From the cell containing the given text, extract its center point as [x, y] coordinate. 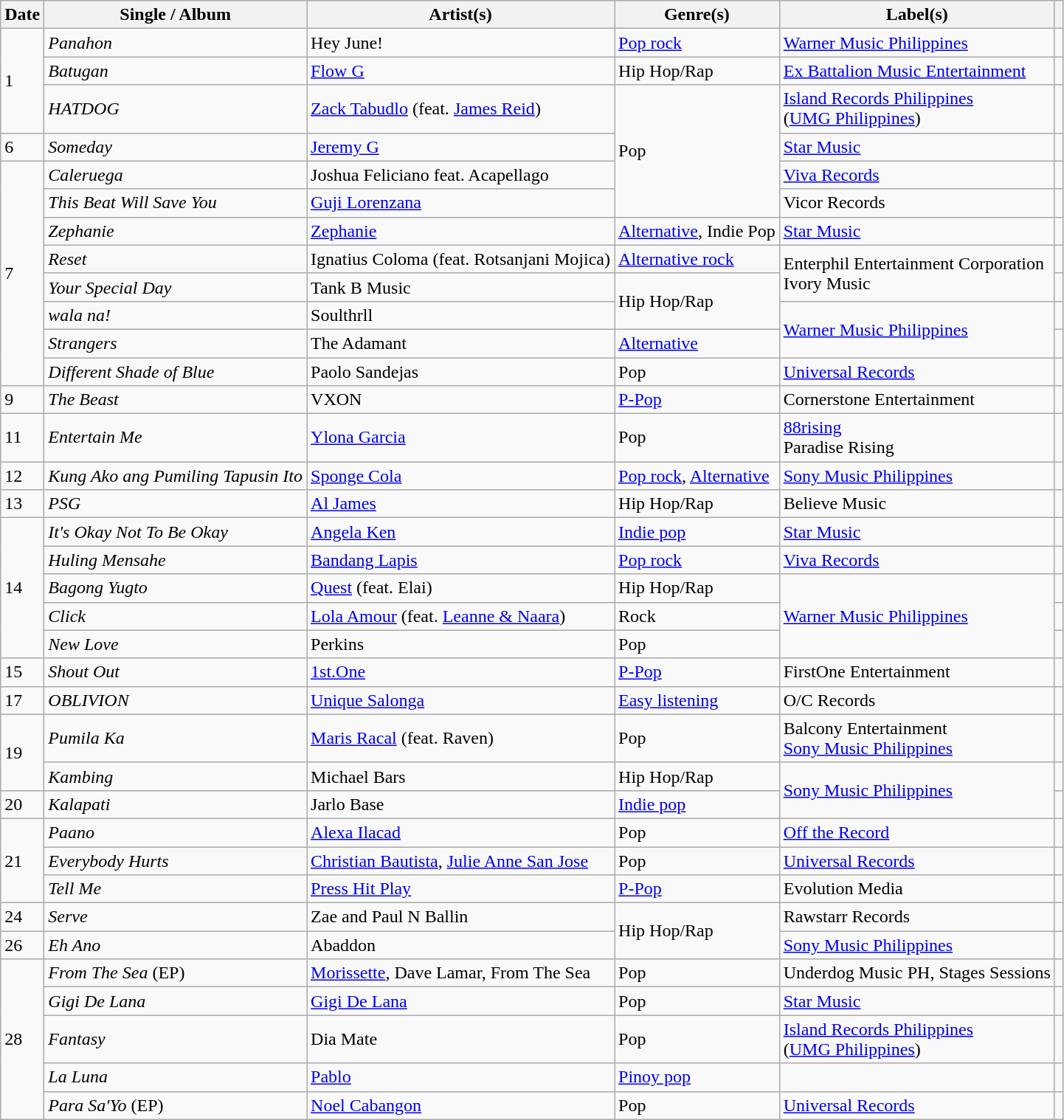
Jeremy G [460, 147]
9 [22, 400]
Ex Battalion Music Entertainment [916, 71]
Unique Salonga [460, 700]
Dia Mate [460, 1039]
13 [22, 504]
La Luna [176, 1077]
Single / Album [176, 15]
Abaddon [460, 945]
Strangers [176, 343]
New Love [176, 644]
24 [22, 917]
Cornerstone Entertainment [916, 400]
HATDOG [176, 109]
Huling Mensahe [176, 560]
Maris Racal (feat. Raven) [460, 738]
7 [22, 273]
1st.One [460, 672]
Bandang Lapis [460, 560]
Bagong Yugto [176, 588]
Batugan [176, 71]
Tell Me [176, 889]
The Adamant [460, 343]
Rawstarr Records [916, 917]
19 [22, 753]
Perkins [460, 644]
Artist(s) [460, 15]
O/C Records [916, 700]
Someday [176, 147]
Quest (feat. Elai) [460, 588]
Joshua Feliciano feat. Acapellago [460, 175]
VXON [460, 400]
Kung Ako ang Pumiling Tapusin Ito [176, 476]
Panahon [176, 43]
Your Special Day [176, 287]
Tank B Music [460, 287]
88risingParadise Rising [916, 438]
17 [22, 700]
From The Sea (EP) [176, 973]
20 [22, 804]
Date [22, 15]
This Beat Will Save You [176, 203]
Press Hit Play [460, 889]
Pinoy pop [697, 1077]
Ylona Garcia [460, 438]
Sponge Cola [460, 476]
Guji Lorenzana [460, 203]
Soulthrll [460, 315]
Lola Amour (feat. Leanne & Naara) [460, 616]
Different Shade of Blue [176, 371]
Zack Tabudlo (feat. James Reid) [460, 109]
14 [22, 588]
Para Sa'Yo (EP) [176, 1105]
Alternative [697, 343]
Paolo Sandejas [460, 371]
Evolution Media [916, 889]
Alternative rock [697, 259]
Everybody Hurts [176, 861]
Reset [176, 259]
Genre(s) [697, 15]
Pop rock, Alternative [697, 476]
Christian Bautista, Julie Anne San Jose [460, 861]
Enterphil Entertainment CorporationIvory Music [916, 273]
Easy listening [697, 700]
28 [22, 1039]
Angela Ken [460, 532]
wala na! [176, 315]
Eh Ano [176, 945]
Entertain Me [176, 438]
Fantasy [176, 1039]
11 [22, 438]
Kambing [176, 776]
Morissette, Dave Lamar, From The Sea [460, 973]
Serve [176, 917]
Balcony EntertainmentSony Music Philippines [916, 738]
Hey June! [460, 43]
OBLIVION [176, 700]
1 [22, 81]
Vicor Records [916, 203]
The Beast [176, 400]
Alternative, Indie Pop [697, 231]
Paano [176, 832]
6 [22, 147]
Shout Out [176, 672]
Caleruega [176, 175]
Rock [697, 616]
Alexa Ilacad [460, 832]
FirstOne Entertainment [916, 672]
Believe Music [916, 504]
It's Okay Not To Be Okay [176, 532]
Jarlo Base [460, 804]
Label(s) [916, 15]
Flow G [460, 71]
12 [22, 476]
Off the Record [916, 832]
15 [22, 672]
Click [176, 616]
PSG [176, 504]
21 [22, 860]
Al James [460, 504]
26 [22, 945]
Zae and Paul N Ballin [460, 917]
Pablo [460, 1077]
Kalapati [176, 804]
Noel Cabangon [460, 1105]
Ignatius Coloma (feat. Rotsanjani Mojica) [460, 259]
Underdog Music PH, Stages Sessions [916, 973]
Pumila Ka [176, 738]
Michael Bars [460, 776]
